Locate the cell with the specified text and output its [x, y] center coordinate. 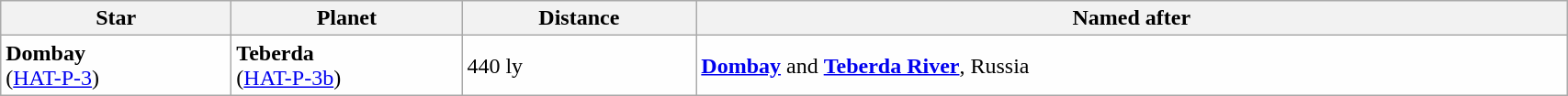
Planet [347, 18]
Teberda(HAT-P-3b) [347, 66]
Distance [579, 18]
Star [116, 18]
Dombay and Teberda River, Russia [1132, 66]
Named after [1132, 18]
440 ly [579, 66]
Dombay(HAT-P-3) [116, 66]
